Detect which cell encompasses the target text, then output its (X, Y) center coordinate. 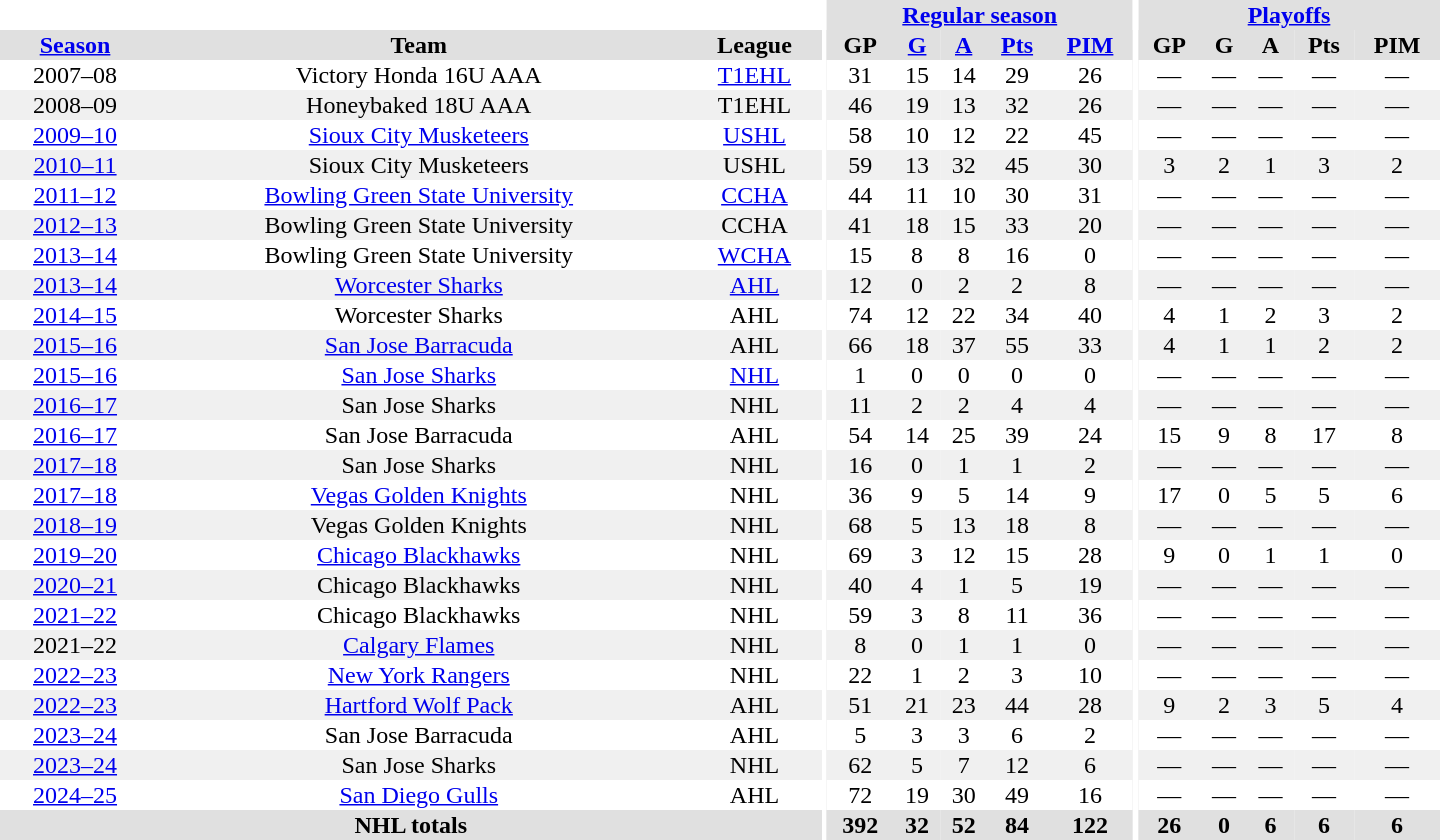
2014–15 (75, 315)
54 (860, 435)
Playoffs (1289, 15)
41 (860, 225)
7 (964, 765)
Team (418, 45)
NHL totals (410, 825)
62 (860, 765)
39 (1017, 435)
2020–21 (75, 585)
37 (964, 345)
2019–20 (75, 555)
2007–08 (75, 75)
55 (1017, 345)
2018–19 (75, 525)
392 (860, 825)
66 (860, 345)
46 (860, 105)
69 (860, 555)
Honeybaked 18U AAA (418, 105)
74 (860, 315)
Season (75, 45)
52 (964, 825)
24 (1090, 435)
2024–25 (75, 795)
21 (918, 705)
New York Rangers (418, 675)
WCHA (754, 255)
Calgary Flames (418, 645)
2010–11 (75, 165)
72 (860, 795)
29 (1017, 75)
49 (1017, 795)
34 (1017, 315)
Victory Honda 16U AAA (418, 75)
25 (964, 435)
20 (1090, 225)
Regular season (980, 15)
23 (964, 705)
58 (860, 135)
84 (1017, 825)
San Diego Gulls (418, 795)
51 (860, 705)
2012–13 (75, 225)
2011–12 (75, 195)
122 (1090, 825)
Hartford Wolf Pack (418, 705)
2008–09 (75, 105)
2009–10 (75, 135)
68 (860, 525)
League (754, 45)
